Extract the [X, Y] coordinate from the center of the cell holding the provided text.  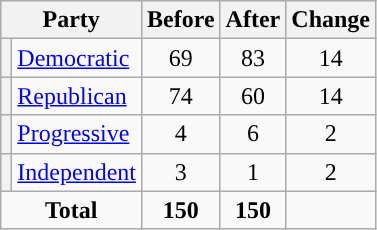
Before [180, 20]
3 [180, 172]
Change [331, 20]
60 [253, 96]
6 [253, 134]
Democratic [77, 58]
After [253, 20]
83 [253, 58]
1 [253, 172]
69 [180, 58]
Independent [77, 172]
4 [180, 134]
Progressive [77, 134]
Party [72, 20]
74 [180, 96]
Total [72, 210]
Republican [77, 96]
